Provide the [X, Y] coordinate of the cell's center where the given text is located.  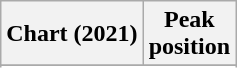
Peakposition [189, 34]
Chart (2021) [72, 34]
